Determine the (x, y) coordinate at the center of the cell enclosing the given text.  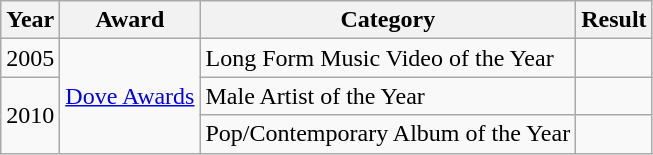
Pop/Contemporary Album of the Year (388, 134)
Long Form Music Video of the Year (388, 58)
2010 (30, 115)
Category (388, 20)
Dove Awards (130, 96)
Male Artist of the Year (388, 96)
Year (30, 20)
Award (130, 20)
2005 (30, 58)
Result (614, 20)
